Detect which cell encompasses the target text, then output its (X, Y) center coordinate. 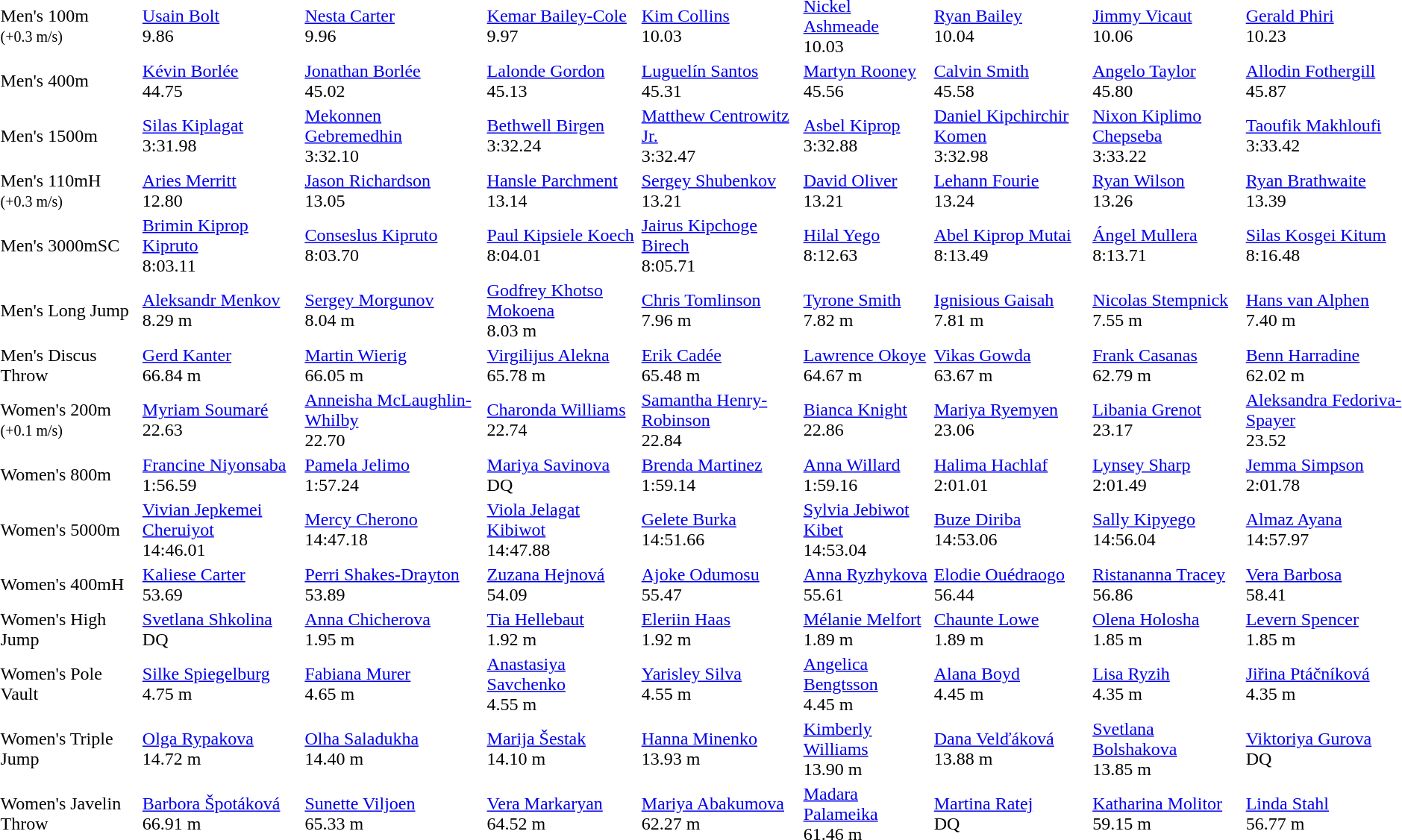
Ajoke Odumosu 55.47 (720, 585)
Yarisley Silva 4.55 m (720, 684)
Kimberly Williams 13.90 m (866, 749)
Paul Kipsiele Koech 8:04.01 (562, 245)
Francine Niyonsaba 1:56.59 (221, 474)
Zuzana Hejnová 54.09 (562, 585)
Sylvia Jebiwot Kibet 14:53.04 (866, 530)
Gelete Burka 14:51.66 (720, 530)
Jason Richardson 13.05 (394, 191)
Silas Kiplagat 3:31.98 (221, 136)
Tia Hellebaut 1.92 m (562, 630)
Daniel Kipchirchir Komen 3:32.98 (1010, 136)
Svetlana Shkolina DQ (221, 630)
Kévin Borlée 44.75 (221, 81)
Libania Grenot 23.17 (1167, 420)
Perri Shakes-Drayton 53.89 (394, 585)
Pamela Jelimo 1:57.24 (394, 474)
Tyrone Smith 7.82 m (866, 310)
Jairus Kipchoge Birech 8:05.71 (720, 245)
Eleriin Haas 1.92 m (720, 630)
Hanna Minenko 13.93 m (720, 749)
Godfrey Khotso Mokoena 8.03 m (562, 310)
Asbel Kiprop 3:32.88 (866, 136)
Elodie Ouédraogo 56.44 (1010, 585)
Conseslus Kipruto 8:03.70 (394, 245)
Samantha Henry-Robinson 22.84 (720, 420)
Anna Ryzhykova 55.61 (866, 585)
Abel Kiprop Mutai 8:13.49 (1010, 245)
Calvin Smith 45.58 (1010, 81)
Viola Jelagat Kibiwot 14:47.88 (562, 530)
Angelica Bengtsson 4.45 m (866, 684)
Alana Boyd 4.45 m (1010, 684)
Myriam Soumaré 22.63 (221, 420)
Erik Cadée 65.48 m (720, 366)
Dana Velďáková 13.88 m (1010, 749)
Mekonnen Gebremedhin 3:32.10 (394, 136)
Bethwell Birgen 3:32.24 (562, 136)
Aries Merritt 12.80 (221, 191)
Angelo Taylor 45.80 (1167, 81)
Bianca Knight 22.86 (866, 420)
Anna Willard 1:59.16 (866, 474)
Chris Tomlinson 7.96 m (720, 310)
Anastasiya Savchenko 4.55 m (562, 684)
Mariya Ryemyen 23.06 (1010, 420)
Charonda Williams 22.74 (562, 420)
Olha Saladukha 14.40 m (394, 749)
Luguelín Santos 45.31 (720, 81)
Lynsey Sharp 2:01.49 (1167, 474)
Fabiana Murer 4.65 m (394, 684)
Vikas Gowda 63.67 m (1010, 366)
Nixon Kiplimo Chepseba 3:33.22 (1167, 136)
Nicolas Stempnick 7.55 m (1167, 310)
Mélanie Melfort 1.89 m (866, 630)
Hansle Parchment 13.14 (562, 191)
Martin Wierig 66.05 m (394, 366)
Lalonde Gordon 45.13 (562, 81)
Lehann Fourie 13.24 (1010, 191)
Kaliese Carter 53.69 (221, 585)
Hilal Yego 8:12.63 (866, 245)
Brimin Kiprop Kipruto 8:03.11 (221, 245)
Chaunte Lowe 1.89 m (1010, 630)
Sergey Shubenkov 13.21 (720, 191)
Silke Spiegelburg 4.75 m (221, 684)
Brenda Martinez 1:59.14 (720, 474)
Matthew Centrowitz Jr. 3:32.47 (720, 136)
Lisa Ryzih 4.35 m (1167, 684)
Svetlana Bolshakova 13.85 m (1167, 749)
Olga Rypakova 14.72 m (221, 749)
Sally Kipyego 14:56.04 (1167, 530)
Mariya Savinova DQ (562, 474)
Ángel Mullera 8:13.71 (1167, 245)
Virgilijus Alekna 65.78 m (562, 366)
Ignisious Gaisah 7.81 m (1010, 310)
Olena Holosha 1.85 m (1167, 630)
Anna Chicherova 1.95 m (394, 630)
Jonathan Borlée 45.02 (394, 81)
Buze Diriba 14:53.06 (1010, 530)
Sergey Morgunov 8.04 m (394, 310)
Mercy Cherono 14:47.18 (394, 530)
Aleksandr Menkov 8.29 m (221, 310)
Marija Šestak 14.10 m (562, 749)
Frank Casanas 62.79 m (1167, 366)
Halima Hachlaf 2:01.01 (1010, 474)
Vivian Jepkemei Cheruiyot 14:46.01 (221, 530)
David Oliver 13.21 (866, 191)
Ryan Wilson 13.26 (1167, 191)
Gerd Kanter 66.84 m (221, 366)
Anneisha McLaughlin-Whilby 22.70 (394, 420)
Lawrence Okoye 64.67 m (866, 366)
Martyn Rooney 45.56 (866, 81)
Ristananna Tracey 56.86 (1167, 585)
